Locate the cell with the specified text and output its (x, y) center coordinate. 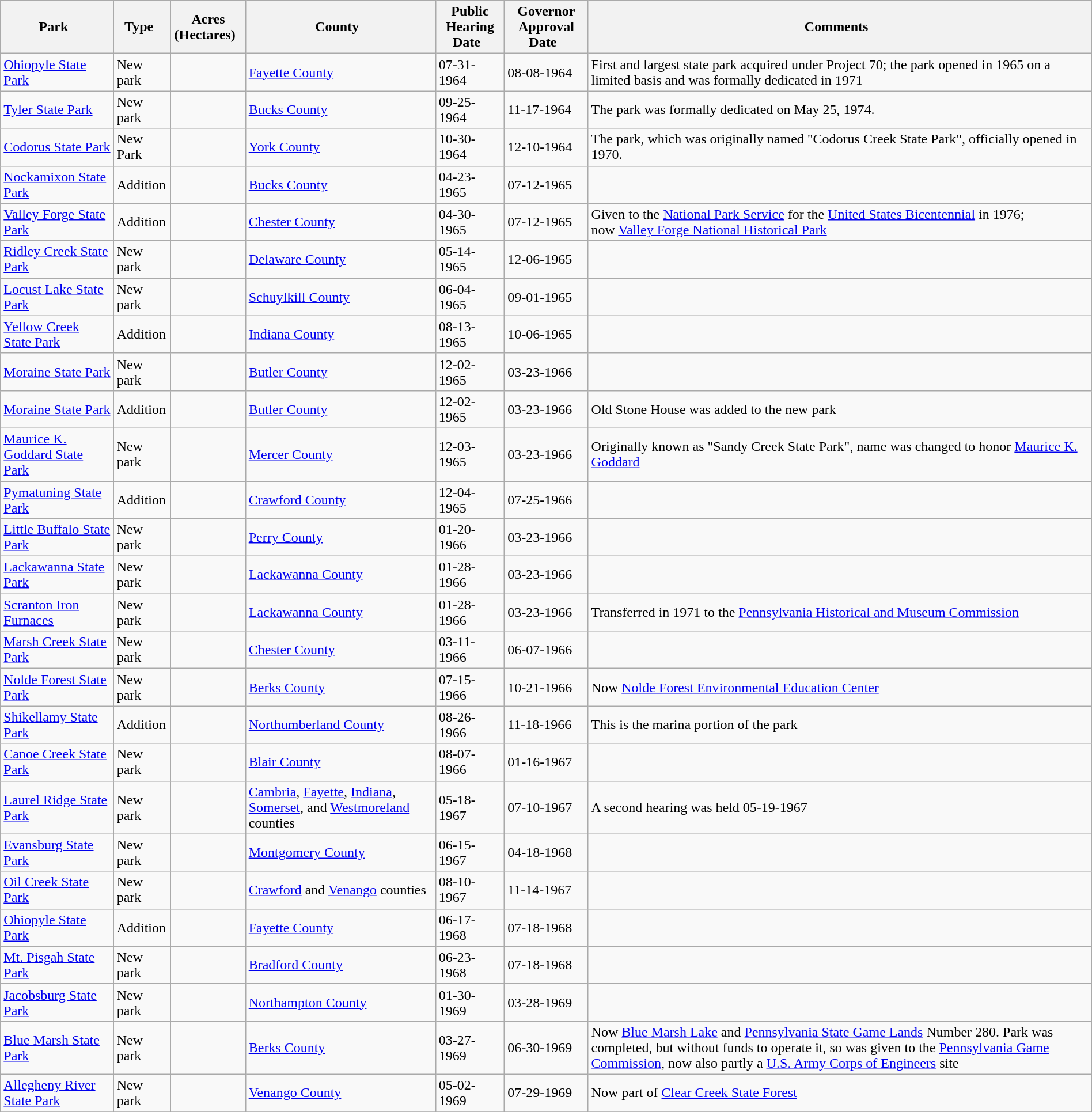
06-23-1968 (470, 965)
Maurice K. Goddard State Park (57, 454)
Crawford and Venango counties (340, 890)
Crawford County (340, 500)
07-29-1969 (546, 1093)
Now Nolde Forest Environmental Education Center (840, 688)
12-06-1965 (546, 259)
05-18-1967 (470, 807)
Blair County (340, 762)
Bradford County (340, 965)
Locust Lake State Park (57, 297)
06-07-1966 (546, 650)
07-31-1964 (470, 73)
Shikellamy State Park (57, 724)
Governor Approval Date (546, 27)
Given to the National Park Service for the United States Bicentennial in 1976; now Valley Forge National Historical Park (840, 222)
County (340, 27)
07-15-1966 (470, 688)
Tyler State Park (57, 109)
Transferred in 1971 to the Pennsylvania Historical and Museum Commission (840, 613)
03-27-1969 (470, 1048)
05-02-1969 (470, 1093)
Acres (Hectares) (208, 27)
12-04-1965 (470, 500)
Ridley Creek State Park (57, 259)
11-14-1967 (546, 890)
06-30-1969 (546, 1048)
Park (57, 27)
Old Stone House was added to the new park (840, 409)
04-23-1965 (470, 184)
Nockamixon State Park (57, 184)
Jacobsburg State Park (57, 1002)
Canoe Creek State Park (57, 762)
06-15-1967 (470, 852)
08-26-1966 (470, 724)
Little Buffalo State Park (57, 538)
Originally known as "Sandy Creek State Park", name was changed to honor Maurice K. Goddard (840, 454)
06-04-1965 (470, 297)
01-16-1967 (546, 762)
Yellow Creek State Park (57, 334)
07-25-1966 (546, 500)
12-03-1965 (470, 454)
08-08-1964 (546, 73)
New Park (142, 147)
Valley Forge State Park (57, 222)
08-07-1966 (470, 762)
Venango County (340, 1093)
03-11-1966 (470, 650)
Now part of Clear Creek State Forest (840, 1093)
First and largest state park acquired under Project 70; the park opened in 1965 on a limited basis and was formally dedicated in 1971 (840, 73)
Allegheny River State Park (57, 1093)
Public Hearing Date (470, 27)
Schuylkill County (340, 297)
04-30-1965 (470, 222)
Comments (840, 27)
08-10-1967 (470, 890)
The park, which was originally named "Codorus Creek State Park", officially opened in 1970. (840, 147)
Codorus State Park (57, 147)
Nolde Forest State Park (57, 688)
04-18-1968 (546, 852)
Marsh Creek State Park (57, 650)
03-28-1969 (546, 1002)
Northampton County (340, 1002)
11-18-1966 (546, 724)
05-14-1965 (470, 259)
09-25-1964 (470, 109)
Oil Creek State Park (57, 890)
Mercer County (340, 454)
Delaware County (340, 259)
06-17-1968 (470, 927)
08-13-1965 (470, 334)
Indiana County (340, 334)
Laurel Ridge State Park (57, 807)
Northumberland County (340, 724)
This is the marina portion of the park (840, 724)
01-20-1966 (470, 538)
Evansburg State Park (57, 852)
11-17-1964 (546, 109)
Lackawanna State Park (57, 575)
Montgomery County (340, 852)
A second hearing was held 05-19-1967 (840, 807)
Mt. Pisgah State Park (57, 965)
Perry County (340, 538)
The park was formally dedicated on May 25, 1974. (840, 109)
10-21-1966 (546, 688)
10-06-1965 (546, 334)
Pymatuning State Park (57, 500)
Type (142, 27)
Cambria, Fayette, Indiana, Somerset, and Westmoreland counties (340, 807)
York County (340, 147)
07-10-1967 (546, 807)
10-30-1964 (470, 147)
Scranton Iron Furnaces (57, 613)
09-01-1965 (546, 297)
Blue Marsh State Park (57, 1048)
01-30-1969 (470, 1002)
12-10-1964 (546, 147)
